Locate the cell with the specified text and output its (X, Y) center coordinate. 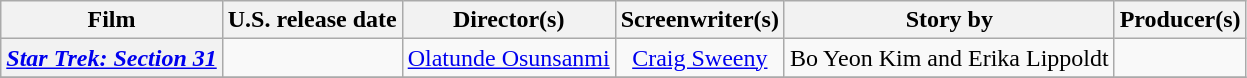
Screenwriter(s) (700, 20)
Olatunde Osunsanmi (508, 58)
U.S. release date (312, 20)
Craig Sweeny (700, 58)
Story by (949, 20)
Producer(s) (1180, 20)
Film (112, 20)
Bo Yeon Kim and Erika Lippoldt (949, 58)
Director(s) (508, 20)
Star Trek: Section 31 (112, 58)
